Determine the [X, Y] coordinate at the center of the cell enclosing the given text.  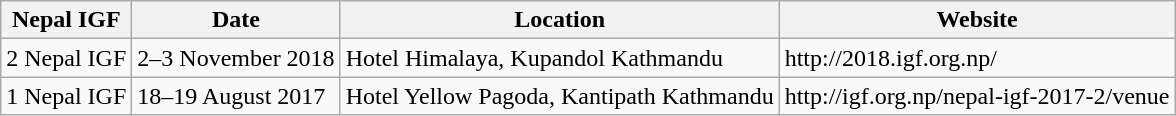
Hotel Himalaya, Kupandol Kathmandu [560, 58]
2 Nepal IGF [66, 58]
Nepal IGF [66, 20]
Hotel Yellow Pagoda, Kantipath Kathmandu [560, 96]
Date [236, 20]
2–3 November 2018 [236, 58]
18–19 August 2017 [236, 96]
1 Nepal IGF [66, 96]
http://igf.org.np/nepal-igf-2017-2/venue [977, 96]
http://2018.igf.org.np/ [977, 58]
Website [977, 20]
Location [560, 20]
